Locate the cell with the specified text and output its (x, y) center coordinate. 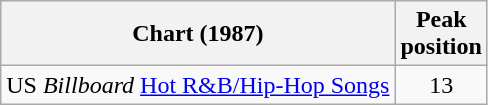
13 (441, 85)
Peakposition (441, 34)
US Billboard Hot R&B/Hip-Hop Songs (198, 85)
Chart (1987) (198, 34)
